Return the [x, y] coordinate for the center point of the cell that contains the specified text.  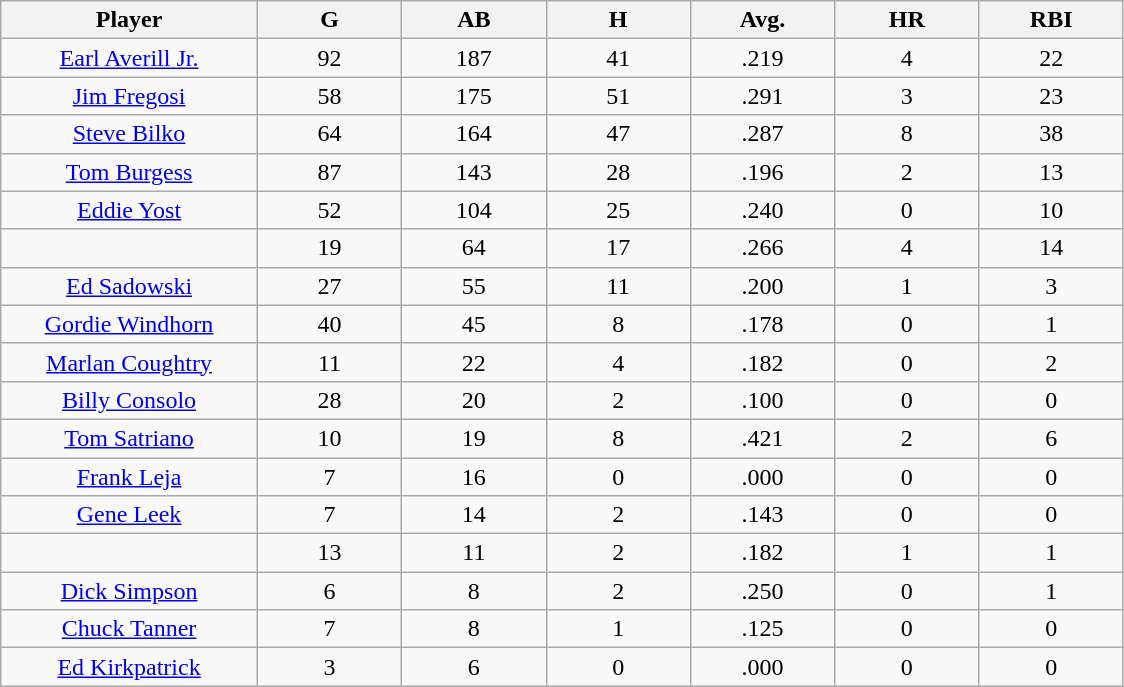
175 [474, 96]
.421 [762, 438]
Player [130, 20]
Tom Burgess [130, 172]
Frank Leja [130, 477]
Steve Bilko [130, 134]
25 [618, 210]
45 [474, 324]
G [329, 20]
.219 [762, 58]
HR [907, 20]
58 [329, 96]
.287 [762, 134]
.143 [762, 515]
Gordie Windhorn [130, 324]
164 [474, 134]
47 [618, 134]
104 [474, 210]
187 [474, 58]
40 [329, 324]
16 [474, 477]
.100 [762, 400]
.291 [762, 96]
Eddie Yost [130, 210]
Jim Fregosi [130, 96]
.266 [762, 248]
51 [618, 96]
20 [474, 400]
Dick Simpson [130, 591]
Ed Sadowski [130, 286]
RBI [1051, 20]
41 [618, 58]
.250 [762, 591]
Gene Leek [130, 515]
.200 [762, 286]
.125 [762, 629]
55 [474, 286]
38 [1051, 134]
Chuck Tanner [130, 629]
.240 [762, 210]
Marlan Coughtry [130, 362]
17 [618, 248]
27 [329, 286]
92 [329, 58]
.178 [762, 324]
Ed Kirkpatrick [130, 667]
87 [329, 172]
AB [474, 20]
.196 [762, 172]
23 [1051, 96]
Earl Averill Jr. [130, 58]
Avg. [762, 20]
Billy Consolo [130, 400]
Tom Satriano [130, 438]
52 [329, 210]
143 [474, 172]
H [618, 20]
